Capture the cell that displays the provided text and extract its (X, Y) central coordinate. 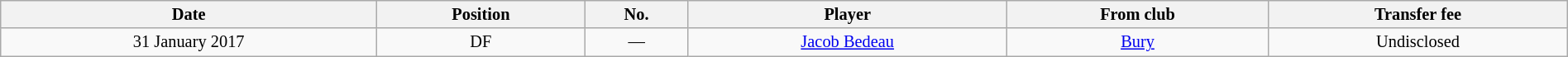
31 January 2017 (189, 42)
Undisclosed (1418, 42)
No. (637, 14)
Bury (1137, 42)
Date (189, 14)
Position (481, 14)
— (637, 42)
Jacob Bedeau (847, 42)
Transfer fee (1418, 14)
DF (481, 42)
From club (1137, 14)
Player (847, 14)
